Find where the given text appears and provide that cell's center as [x, y] coordinate. 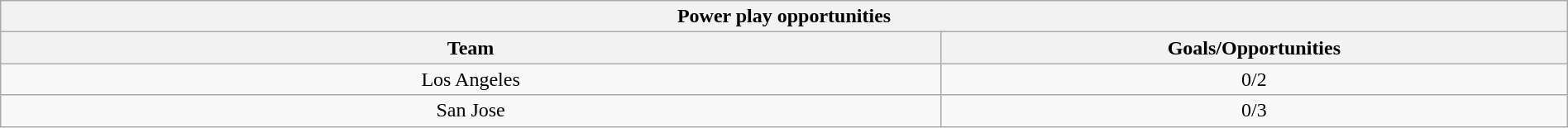
Los Angeles [471, 79]
Power play opportunities [784, 17]
Team [471, 48]
Goals/Opportunities [1254, 48]
San Jose [471, 111]
0/2 [1254, 79]
0/3 [1254, 111]
